Return the [x, y] coordinate for the center point of the cell that contains the specified text.  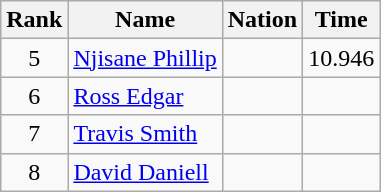
6 [34, 96]
7 [34, 134]
Time [342, 20]
Rank [34, 20]
Njisane Phillip [145, 58]
5 [34, 58]
Ross Edgar [145, 96]
Name [145, 20]
Nation [262, 20]
David Daniell [145, 172]
8 [34, 172]
10.946 [342, 58]
Travis Smith [145, 134]
